Capture the cell that displays the provided text and extract its [x, y] central coordinate. 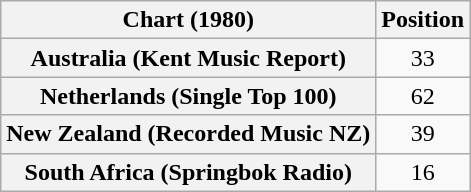
Netherlands (Single Top 100) [188, 96]
Australia (Kent Music Report) [188, 58]
New Zealand (Recorded Music NZ) [188, 134]
Chart (1980) [188, 20]
Position [423, 20]
16 [423, 172]
South Africa (Springbok Radio) [188, 172]
33 [423, 58]
62 [423, 96]
39 [423, 134]
